Pinpoint the cell where the given text exists, returning its (X, Y) midpoint coordinate. 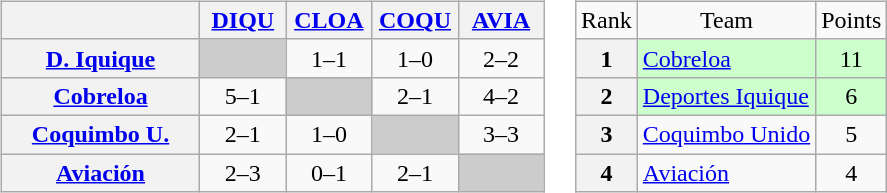
5 (852, 134)
1–1 (329, 58)
3–3 (501, 134)
Points (852, 20)
1 (607, 58)
3 (607, 134)
Team (726, 20)
COQU (415, 20)
Coquimbo Unido (726, 134)
4–2 (501, 96)
2–2 (501, 58)
2 (607, 96)
AVIA (501, 20)
Rank (607, 20)
D. Iquique (100, 58)
2–3 (243, 173)
Deportes Iquique (726, 96)
5–1 (243, 96)
11 (852, 58)
6 (852, 96)
DIQU (243, 20)
Coquimbo U. (100, 134)
0–1 (329, 173)
CLOA (329, 20)
